Return the (x, y) coordinate for the center point of the cell that contains the specified text.  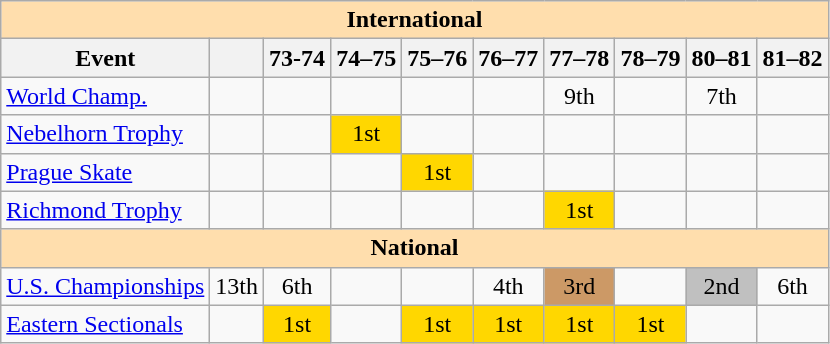
78–79 (650, 58)
75–76 (438, 58)
Nebelhorn Trophy (106, 134)
Prague Skate (106, 172)
World Champ. (106, 96)
4th (508, 286)
National (414, 248)
74–75 (366, 58)
13th (237, 286)
77–78 (580, 58)
9th (580, 96)
7th (722, 96)
80–81 (722, 58)
International (414, 20)
2nd (722, 286)
73-74 (298, 58)
Event (106, 58)
81–82 (792, 58)
3rd (580, 286)
Eastern Sectionals (106, 324)
Richmond Trophy (106, 210)
76–77 (508, 58)
U.S. Championships (106, 286)
